Determine the [X, Y] coordinate at the center of the cell enclosing the given text.  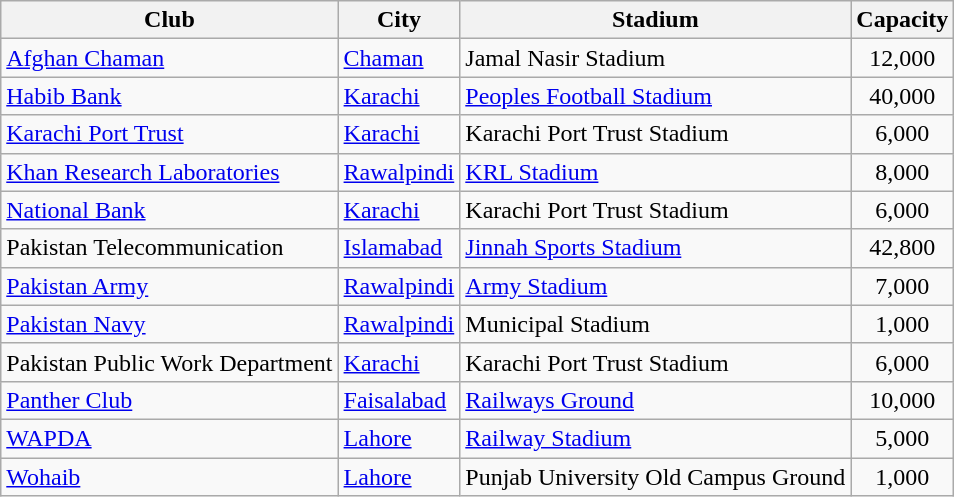
Wohaib [170, 477]
42,800 [902, 248]
Afghan Chaman [170, 58]
Army Stadium [656, 286]
Pakistan Navy [170, 324]
National Bank [170, 210]
City [399, 20]
Peoples Football Stadium [656, 96]
5,000 [902, 438]
40,000 [902, 96]
Karachi Port Trust [170, 134]
KRL Stadium [656, 172]
7,000 [902, 286]
Municipal Stadium [656, 324]
Railway Stadium [656, 438]
WAPDA [170, 438]
Railways Ground [656, 400]
Chaman [399, 58]
Capacity [902, 20]
Panther Club [170, 400]
Stadium [656, 20]
12,000 [902, 58]
Pakistan Army [170, 286]
Punjab University Old Campus Ground [656, 477]
Faisalabad [399, 400]
Pakistan Public Work Department [170, 362]
8,000 [902, 172]
Jamal Nasir Stadium [656, 58]
Jinnah Sports Stadium [656, 248]
Club [170, 20]
Habib Bank [170, 96]
10,000 [902, 400]
Pakistan Telecommunication [170, 248]
Islamabad [399, 248]
Khan Research Laboratories [170, 172]
